Capture the cell that displays the provided text and extract its (X, Y) central coordinate. 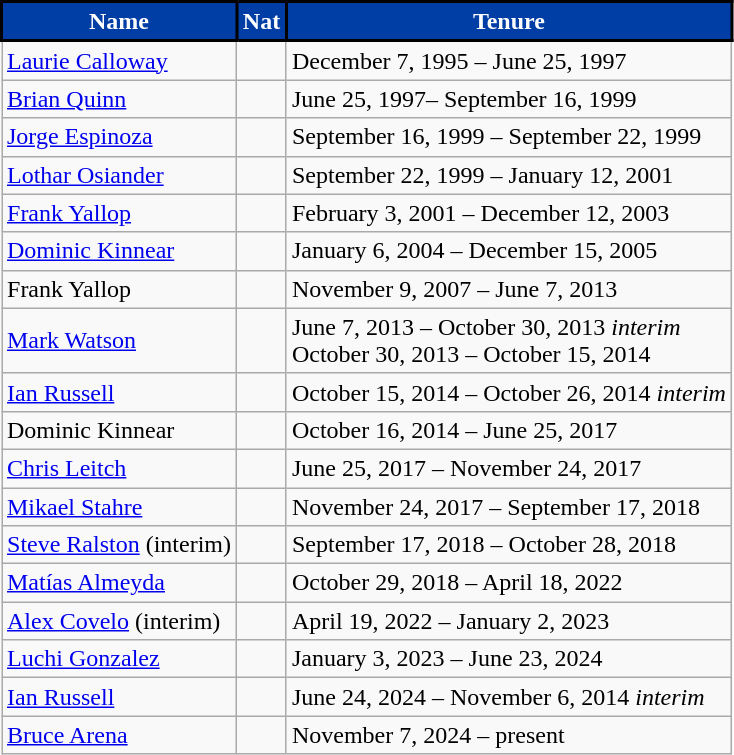
Laurie Calloway (120, 60)
Chris Leitch (120, 468)
November 9, 2007 – June 7, 2013 (508, 289)
June 7, 2013 – October 30, 2013 interim October 30, 2013 – October 15, 2014 (508, 340)
June 24, 2024 – November 6, 2014 interim (508, 697)
Name (120, 22)
October 15, 2014 – October 26, 2014 interim (508, 392)
November 24, 2017 – September 17, 2018 (508, 507)
Lothar Osiander (120, 175)
November 7, 2024 – present (508, 735)
June 25, 2017 – November 24, 2017 (508, 468)
June 25, 1997– September 16, 1999 (508, 99)
Mark Watson (120, 340)
September 22, 1999 – January 12, 2001 (508, 175)
Matías Almeyda (120, 583)
February 3, 2001 – December 12, 2003 (508, 213)
Nat (262, 22)
Steve Ralston (interim) (120, 545)
September 17, 2018 – October 28, 2018 (508, 545)
Bruce Arena (120, 735)
Tenure (508, 22)
October 29, 2018 – April 18, 2022 (508, 583)
April 19, 2022 – January 2, 2023 (508, 621)
Luchi Gonzalez (120, 659)
September 16, 1999 – September 22, 1999 (508, 137)
October 16, 2014 – June 25, 2017 (508, 430)
December 7, 1995 – June 25, 1997 (508, 60)
Jorge Espinoza (120, 137)
January 3, 2023 – June 23, 2024 (508, 659)
Alex Covelo (interim) (120, 621)
Brian Quinn (120, 99)
January 6, 2004 – December 15, 2005 (508, 251)
Mikael Stahre (120, 507)
